Return the [X, Y] coordinate for the center point of the cell that contains the specified text.  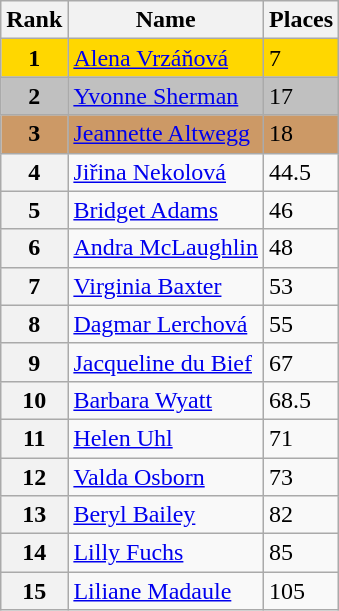
Rank [34, 20]
44.5 [302, 172]
Lilly Fuchs [166, 553]
13 [34, 515]
Alena Vrzáňová [166, 58]
Yvonne Sherman [166, 96]
105 [302, 591]
Places [302, 20]
55 [302, 324]
2 [34, 96]
12 [34, 477]
8 [34, 324]
3 [34, 134]
6 [34, 248]
10 [34, 400]
9 [34, 362]
Barbara Wyatt [166, 400]
85 [302, 553]
14 [34, 553]
17 [302, 96]
Jiřina Nekolová [166, 172]
Liliane Madaule [166, 591]
46 [302, 210]
73 [302, 477]
Jeannette Altwegg [166, 134]
71 [302, 438]
Dagmar Lerchová [166, 324]
Name [166, 20]
Andra McLaughlin [166, 248]
48 [302, 248]
Beryl Bailey [166, 515]
53 [302, 286]
15 [34, 591]
68.5 [302, 400]
67 [302, 362]
Valda Osborn [166, 477]
5 [34, 210]
Helen Uhl [166, 438]
1 [34, 58]
Jacqueline du Bief [166, 362]
18 [302, 134]
Bridget Adams [166, 210]
Virginia Baxter [166, 286]
11 [34, 438]
4 [34, 172]
82 [302, 515]
